Search for the cell housing the specified text and yield its (X, Y) center coordinate. 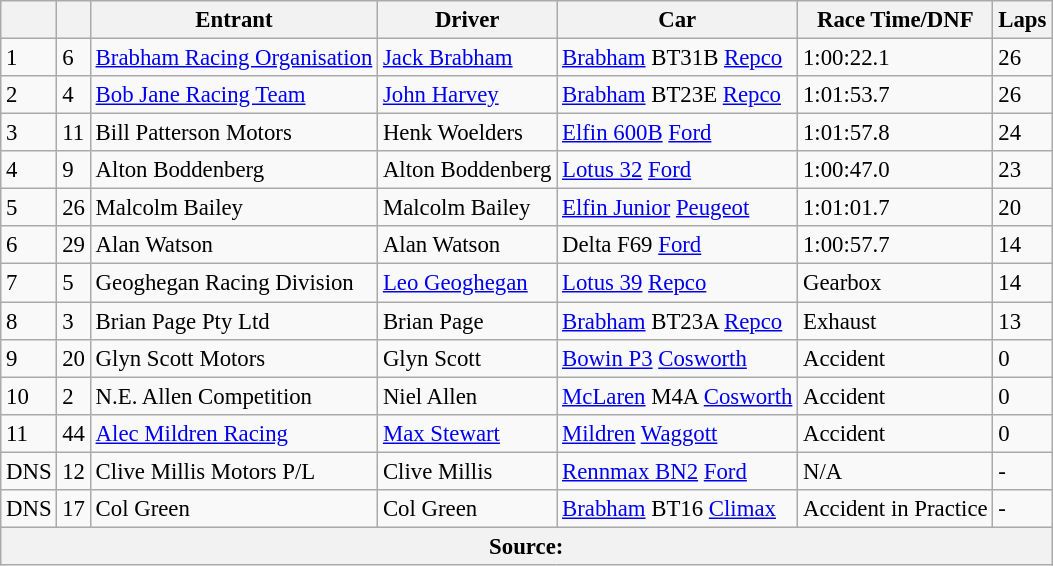
Race Time/DNF (896, 20)
Bob Jane Racing Team (234, 95)
1:00:47.0 (896, 170)
12 (74, 471)
Clive Millis (468, 471)
1:00:57.7 (896, 245)
10 (29, 396)
Jack Brabham (468, 58)
Brabham BT31B Repco (678, 58)
Glyn Scott Motors (234, 358)
Alec Mildren Racing (234, 433)
1:01:57.8 (896, 133)
Glyn Scott (468, 358)
John Harvey (468, 95)
29 (74, 245)
Accident in Practice (896, 509)
Source: (526, 546)
N.E. Allen Competition (234, 396)
Brabham BT23A Repco (678, 321)
7 (29, 283)
Car (678, 20)
N/A (896, 471)
1:01:01.7 (896, 208)
Gearbox (896, 283)
Brabham Racing Organisation (234, 58)
44 (74, 433)
Exhaust (896, 321)
Bowin P3 Cosworth (678, 358)
1:00:22.1 (896, 58)
8 (29, 321)
Elfin Junior Peugeot (678, 208)
Delta F69 Ford (678, 245)
Brabham BT16 Climax (678, 509)
Brabham BT23E Repco (678, 95)
Lotus 32 Ford (678, 170)
24 (1022, 133)
Lotus 39 Repco (678, 283)
13 (1022, 321)
23 (1022, 170)
1 (29, 58)
Leo Geoghegan (468, 283)
Driver (468, 20)
Geoghegan Racing Division (234, 283)
Max Stewart (468, 433)
Laps (1022, 20)
Clive Millis Motors P/L (234, 471)
Rennmax BN2 Ford (678, 471)
Henk Woelders (468, 133)
Entrant (234, 20)
Niel Allen (468, 396)
Brian Page (468, 321)
17 (74, 509)
Bill Patterson Motors (234, 133)
Elfin 600B Ford (678, 133)
Brian Page Pty Ltd (234, 321)
Mildren Waggott (678, 433)
McLaren M4A Cosworth (678, 396)
1:01:53.7 (896, 95)
